Provide the (x, y) coordinate of the cell's center where the given text is located.  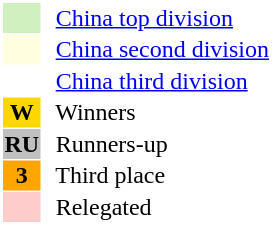
3 (22, 175)
Winners (156, 113)
Runners-up (156, 144)
China second division (156, 49)
China third division (156, 81)
Third place (156, 175)
Relegated (156, 207)
RU (22, 144)
W (22, 113)
China top division (156, 18)
